Provide the [x, y] coordinate of the cell's center where the given text is located.  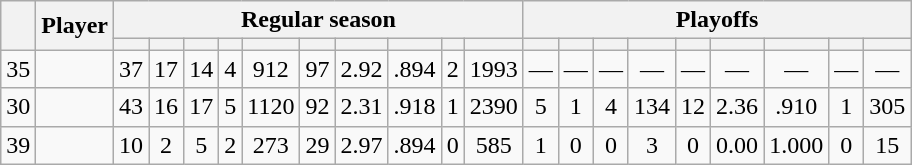
39 [18, 145]
305 [888, 107]
Playoffs [717, 20]
912 [271, 69]
2.92 [362, 69]
30 [18, 107]
37 [132, 69]
43 [132, 107]
273 [271, 145]
15 [888, 145]
3 [652, 145]
2.97 [362, 145]
10 [132, 145]
1993 [494, 69]
97 [318, 69]
2390 [494, 107]
92 [318, 107]
2.36 [738, 107]
14 [202, 69]
12 [692, 107]
134 [652, 107]
29 [318, 145]
Player [75, 26]
16 [166, 107]
.910 [796, 107]
585 [494, 145]
1120 [271, 107]
2.31 [362, 107]
1.000 [796, 145]
35 [18, 69]
Regular season [319, 20]
0.00 [738, 145]
.918 [414, 107]
